Pinpoint the cell where the given text exists, returning its [X, Y] midpoint coordinate. 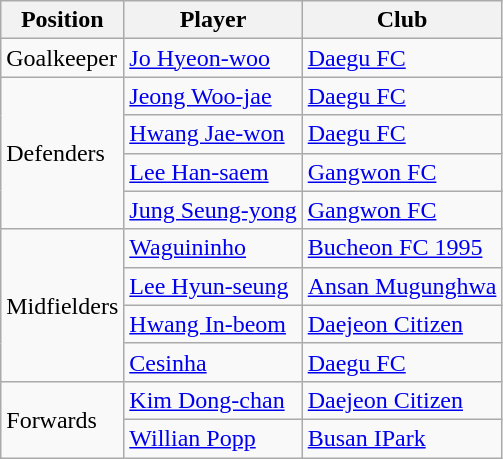
Club [402, 20]
Ansan Mugunghwa [402, 286]
Waguininho [213, 248]
Cesinha [213, 362]
Position [62, 20]
Willian Popp [213, 438]
Busan IPark [402, 438]
Bucheon FC 1995 [402, 248]
Player [213, 20]
Goalkeeper [62, 58]
Jeong Woo-jae [213, 96]
Midfielders [62, 305]
Hwang In-beom [213, 324]
Lee Hyun-seung [213, 286]
Defenders [62, 153]
Forwards [62, 419]
Kim Dong-chan [213, 400]
Lee Han-saem [213, 172]
Jo Hyeon-woo [213, 58]
Hwang Jae-won [213, 134]
Jung Seung-yong [213, 210]
